Provide the (x, y) coordinate of the cell's center where the given text is located.  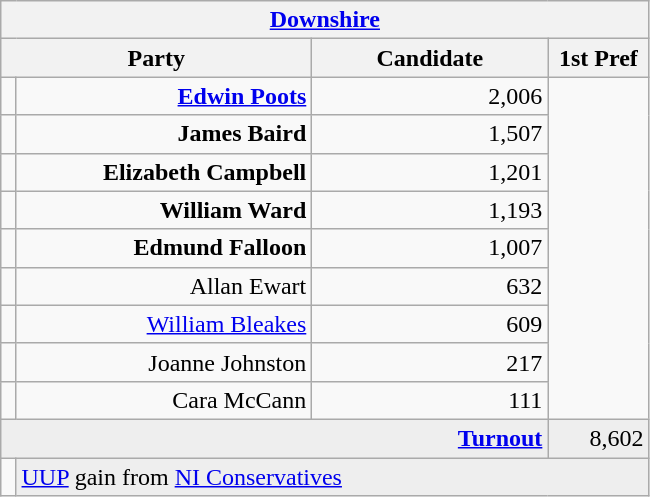
James Baird (164, 134)
Turnout (274, 438)
632 (430, 286)
1,507 (430, 134)
Edwin Poots (164, 96)
609 (430, 324)
Elizabeth Campbell (164, 172)
UUP gain from NI Conservatives (332, 477)
Party (156, 58)
2,006 (430, 96)
Cara McCann (164, 400)
1,201 (430, 172)
Downshire (325, 20)
William Ward (164, 210)
1st Pref (598, 58)
Joanne Johnston (164, 362)
Candidate (430, 58)
Edmund Falloon (164, 248)
111 (430, 400)
1,007 (430, 248)
1,193 (430, 210)
William Bleakes (164, 324)
Allan Ewart (164, 286)
217 (430, 362)
8,602 (598, 438)
